Locate the cell with the specified text and output its (X, Y) center coordinate. 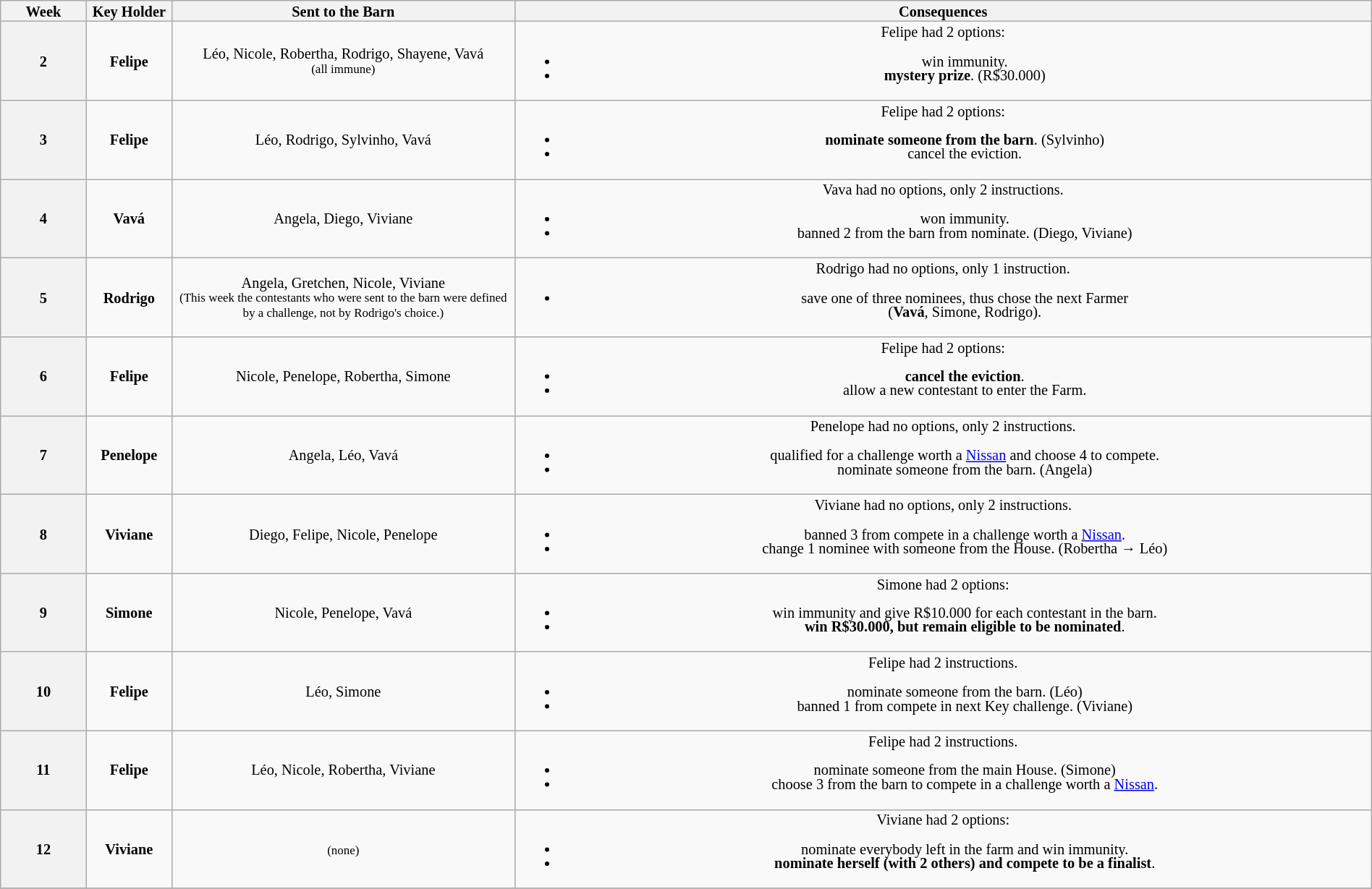
6 (43, 376)
9 (43, 612)
Angela, Diego, Viviane (344, 218)
4 (43, 218)
Léo, Nicole, Robertha, Viviane (344, 770)
7 (43, 454)
Consequences (943, 10)
Felipe had 2 instructions.nominate someone from the main House. (Simone)choose 3 from the barn to compete in a challenge worth a Nissan. (943, 770)
Nicole, Penelope, Vavá (344, 612)
Felipe had 2 instructions.nominate someone from the barn. (Léo)banned 1 from compete in next Key challenge. (Viviane) (943, 692)
Léo, Nicole, Robertha, Rodrigo, Shayene, Vavá(all immune) (344, 61)
Simone (129, 612)
Key Holder (129, 10)
Simone had 2 options:win immunity and give R$10.000 for each contestant in the barn.win R$30.000, but remain eligible to be nominated. (943, 612)
Week (43, 10)
5 (43, 297)
11 (43, 770)
Rodrigo (129, 297)
Felipe had 2 options:nominate someone from the barn. (Sylvinho)cancel the eviction. (943, 139)
Vava had no options, only 2 instructions.won immunity.banned 2 from the barn from nominate. (Diego, Viviane) (943, 218)
Léo, Rodrigo, Sylvinho, Vavá (344, 139)
Viviane had 2 options:nominate everybody left in the farm and win immunity.nominate herself (with 2 others) and compete to be a finalist. (943, 849)
8 (43, 534)
Sent to the Barn (344, 10)
2 (43, 61)
12 (43, 849)
Penelope (129, 454)
Nicole, Penelope, Robertha, Simone (344, 376)
Felipe had 2 options:win immunity.mystery prize. (R$30.000) (943, 61)
Léo, Simone (344, 692)
Vavá (129, 218)
Angela, Léo, Vavá (344, 454)
(none) (344, 849)
Diego, Felipe, Nicole, Penelope (344, 534)
3 (43, 139)
Angela, Gretchen, Nicole, Viviane(This week the contestants who were sent to the barn were defined by a challenge, not by Rodrigo's choice.) (344, 297)
Rodrigo had no options, only 1 instruction.save one of three nominees, thus chose the next Farmer(Vavá, Simone, Rodrigo). (943, 297)
Felipe had 2 options:cancel the eviction.allow a new contestant to enter the Farm. (943, 376)
10 (43, 692)
